For the text-containing cell, return its midpoint in [x, y] coordinate format. 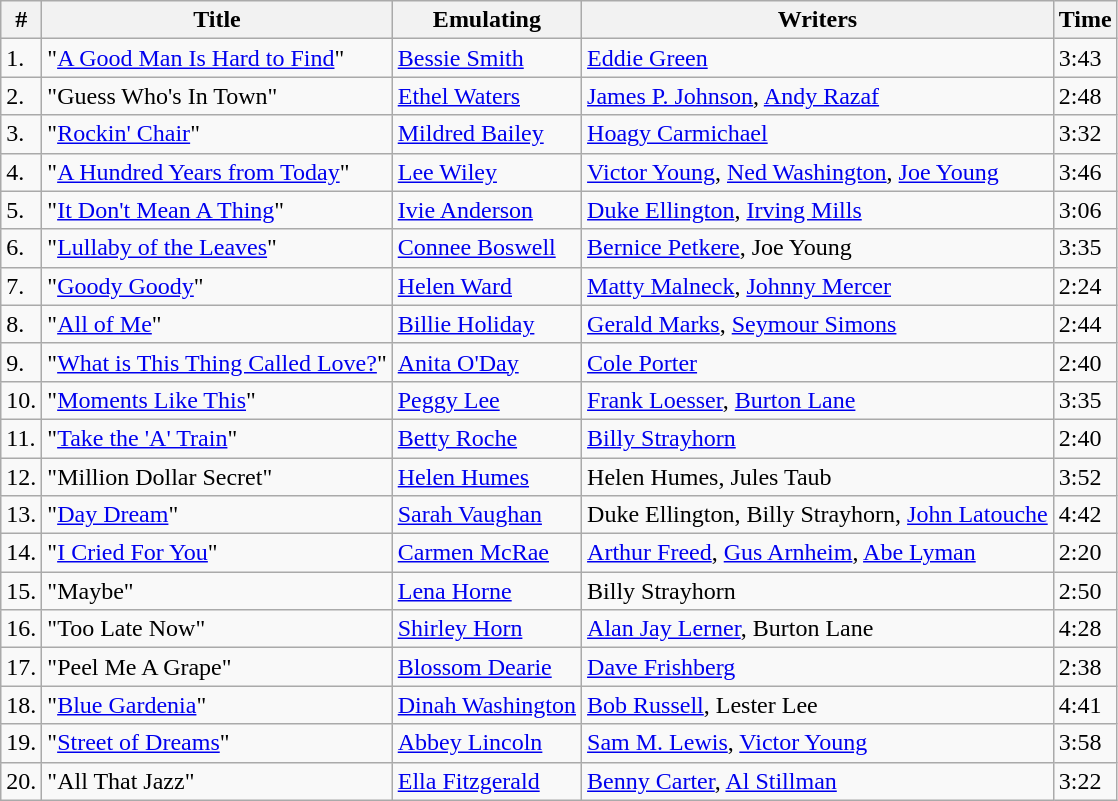
Benny Carter, Al Stillman [818, 781]
7. [22, 286]
Title [217, 20]
10. [22, 400]
Bernice Petkere, Joe Young [818, 248]
"Lullaby of the Leaves" [217, 248]
"Maybe" [217, 591]
Carmen McRae [486, 553]
4:42 [1085, 515]
"All of Me" [217, 324]
Victor Young, Ned Washington, Joe Young [818, 172]
"All That Jazz" [217, 781]
Emulating [486, 20]
Writers [818, 20]
11. [22, 438]
Duke Ellington, Billy Strayhorn, John Latouche [818, 515]
Ivie Anderson [486, 210]
"A Good Man Is Hard to Find" [217, 58]
Abbey Lincoln [486, 743]
12. [22, 477]
"What is This Thing Called Love?" [217, 362]
"Blue Gardenia" [217, 705]
15. [22, 591]
"I Cried For You" [217, 553]
18. [22, 705]
2:38 [1085, 667]
"Guess Who's In Town" [217, 96]
Peggy Lee [486, 400]
4:28 [1085, 629]
Ethel Waters [486, 96]
16. [22, 629]
Sarah Vaughan [486, 515]
"Rockin' Chair" [217, 134]
Matty Malneck, Johnny Mercer [818, 286]
3:22 [1085, 781]
"Take the 'A' Train" [217, 438]
19. [22, 743]
13. [22, 515]
2:24 [1085, 286]
Billie Holiday [486, 324]
8. [22, 324]
6. [22, 248]
Sam M. Lewis, Victor Young [818, 743]
Duke Ellington, Irving Mills [818, 210]
Mildred Bailey [486, 134]
"Goody Goody" [217, 286]
Betty Roche [486, 438]
2:50 [1085, 591]
"Too Late Now" [217, 629]
2. [22, 96]
Dave Frishberg [818, 667]
3:58 [1085, 743]
Eddie Green [818, 58]
James P. Johnson, Andy Razaf [818, 96]
Helen Humes [486, 477]
"It Don't Mean A Thing" [217, 210]
2:20 [1085, 553]
9. [22, 362]
Cole Porter [818, 362]
14. [22, 553]
3:43 [1085, 58]
17. [22, 667]
3:52 [1085, 477]
Helen Humes, Jules Taub [818, 477]
"Million Dollar Secret" [217, 477]
# [22, 20]
3. [22, 134]
Hoagy Carmichael [818, 134]
Lee Wiley [486, 172]
2:48 [1085, 96]
Shirley Horn [486, 629]
Bob Russell, Lester Lee [818, 705]
1. [22, 58]
Frank Loesser, Burton Lane [818, 400]
Time [1085, 20]
"Moments Like This" [217, 400]
"A Hundred Years from Today" [217, 172]
"Street of Dreams" [217, 743]
Helen Ward [486, 286]
Blossom Dearie [486, 667]
Anita O'Day [486, 362]
Bessie Smith [486, 58]
Ella Fitzgerald [486, 781]
3:32 [1085, 134]
5. [22, 210]
4:41 [1085, 705]
"Day Dream" [217, 515]
4. [22, 172]
3:46 [1085, 172]
Arthur Freed, Gus Arnheim, Abe Lyman [818, 553]
Alan Jay Lerner, Burton Lane [818, 629]
Lena Horne [486, 591]
2:44 [1085, 324]
3:06 [1085, 210]
Gerald Marks, Seymour Simons [818, 324]
Dinah Washington [486, 705]
20. [22, 781]
Connee Boswell [486, 248]
"Peel Me A Grape" [217, 667]
